Determine the (X, Y) coordinate at the center of the cell enclosing the given text.  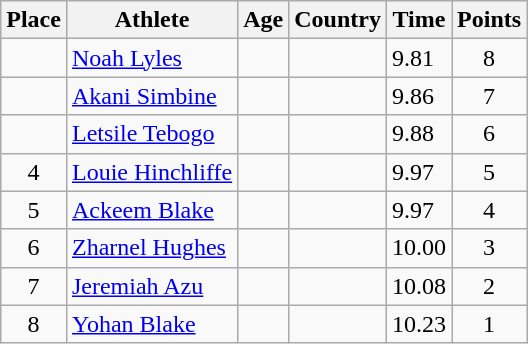
9.86 (418, 96)
10.00 (418, 248)
Zharnel Hughes (152, 248)
Age (264, 20)
Noah Lyles (152, 58)
Place (34, 20)
Yohan Blake (152, 324)
2 (490, 286)
3 (490, 248)
Time (418, 20)
10.23 (418, 324)
Louie Hinchliffe (152, 172)
Country (338, 20)
9.88 (418, 134)
Athlete (152, 20)
Letsile Tebogo (152, 134)
1 (490, 324)
Ackeem Blake (152, 210)
Akani Simbine (152, 96)
9.81 (418, 58)
Jeremiah Azu (152, 286)
Points (490, 20)
10.08 (418, 286)
